Return the (x, y) coordinate for the center point of the cell that contains the specified text.  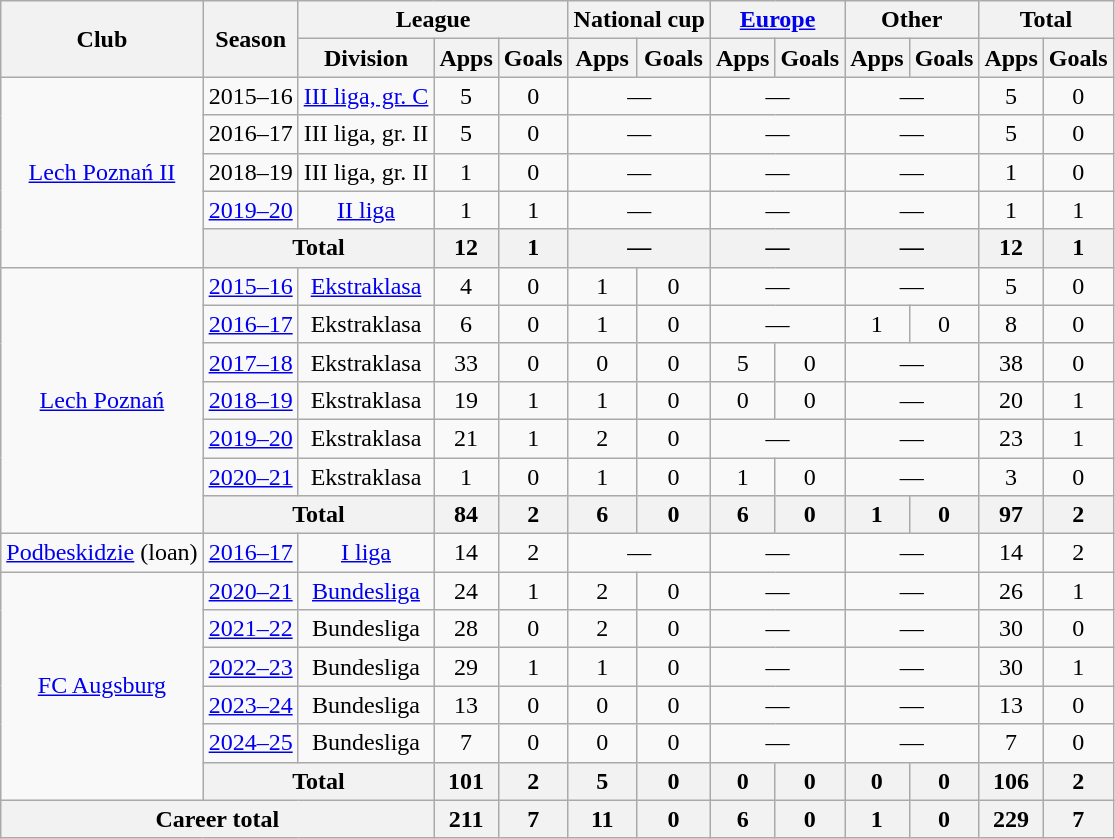
29 (466, 667)
Lech Poznań II (102, 172)
Club (102, 39)
Season (250, 39)
I liga (366, 553)
20 (1011, 400)
Europe (777, 20)
229 (1011, 819)
2017–18 (250, 362)
Career total (218, 819)
38 (1011, 362)
Lech Poznań (102, 400)
33 (466, 362)
11 (602, 819)
Other (912, 20)
21 (466, 438)
23 (1011, 438)
2021–22 (250, 629)
3 (1011, 477)
Podbeskidzie (loan) (102, 553)
II liga (366, 210)
106 (1011, 781)
Division (366, 58)
26 (1011, 591)
28 (466, 629)
2022–23 (250, 667)
National cup (639, 20)
III liga, gr. C (366, 96)
8 (1011, 324)
97 (1011, 515)
League (433, 20)
211 (466, 819)
2023–24 (250, 705)
4 (466, 286)
24 (466, 591)
FC Augsburg (102, 686)
2024–25 (250, 743)
84 (466, 515)
19 (466, 400)
101 (466, 781)
